Output the [x, y] coordinate of the center of the cell containing the given text.  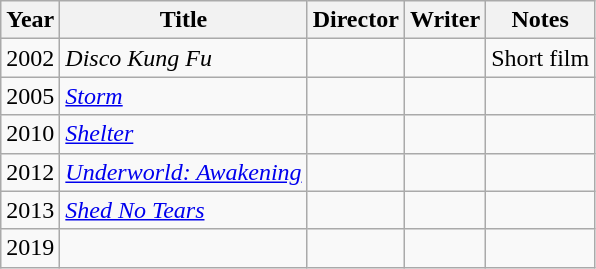
2002 [30, 58]
Shed No Tears [184, 210]
Underworld: Awakening [184, 172]
2012 [30, 172]
Short film [540, 58]
2013 [30, 210]
Shelter [184, 134]
Year [30, 20]
Storm [184, 96]
2019 [30, 248]
2005 [30, 96]
Director [356, 20]
Writer [444, 20]
Disco Kung Fu [184, 58]
Title [184, 20]
Notes [540, 20]
2010 [30, 134]
